Capture the cell that displays the provided text and extract its [x, y] central coordinate. 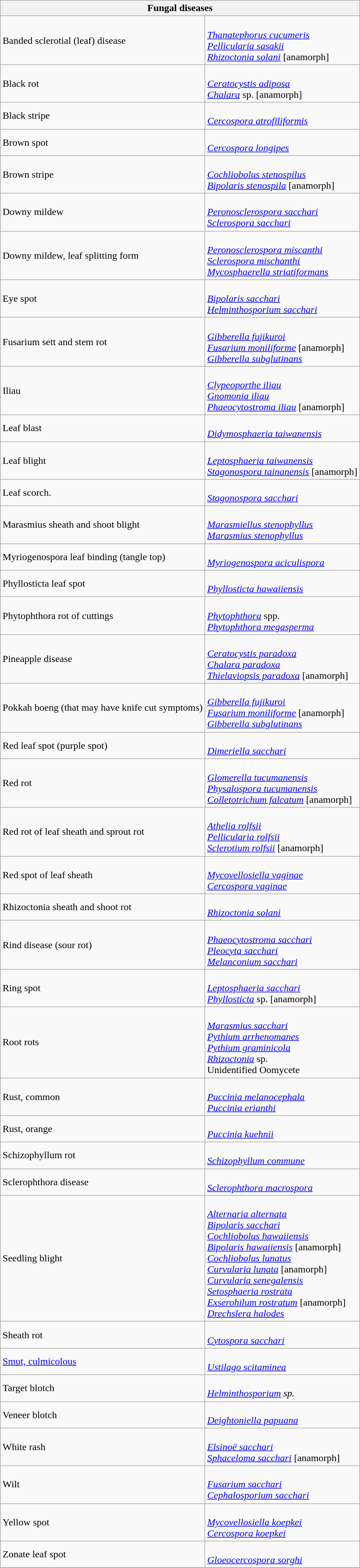
Veneer blotch [103, 1415]
Leptosphaeria taiwanensis Stagonospora tainanensis [anamorph] [282, 460]
Cochliobolus stenospilus Bipolaris stenospila [anamorph] [282, 174]
Red leaf spot (purple spot) [103, 745]
Gloeocercospora sorghi [282, 1554]
Root rots [103, 1042]
Rust, common [103, 1096]
Leaf blast [103, 428]
Fungal diseases [180, 8]
Phaeocytostroma sacchari Pleocyta sacchari Melanconium sacchari [282, 945]
Marasmius sheath and shoot blight [103, 525]
Red rot of leaf sheath and sprout rot [103, 832]
Yellow spot [103, 1522]
Downy mildew, leaf splitting form [103, 255]
Ustilago scitaminea [282, 1362]
Pokkah boeng (that may have knife cut symptoms) [103, 707]
Seedling blight [103, 1258]
Sclerophthora macrospora [282, 1182]
Didymosphaeria taiwanensis [282, 428]
Banded sclerotial (leaf) disease [103, 40]
Ceratocystis adiposa Chalara sp. [anamorph] [282, 84]
Glomerella tucumanensis Physalospora tucumanensis Colletotrichum falcatum [anamorph] [282, 783]
Sclerophthora disease [103, 1182]
Ring spot [103, 988]
Red spot of leaf sheath [103, 875]
Marasmiellus stenophyllus Marasmius stenophyllus [282, 525]
Rhizoctonia solani [282, 907]
Zonate leaf spot [103, 1554]
Mycovellosiella vaginae Cercospora vaginae [282, 875]
Stagonospora sacchari [282, 493]
Cercospora atrofiliformis [282, 115]
Rhizoctonia sheath and shoot rot [103, 907]
Phyllosticta hawaiiensis [282, 584]
Phytophthora rot of cuttings [103, 616]
Rust, orange [103, 1129]
Clypeoporthe iliau Gnomonia iliau Phaeocytostroma iliau [anamorph] [282, 391]
Brown spot [103, 142]
Elsinoë sacchari Sphaceloma sacchari [anamorph] [282, 1447]
Leaf blight [103, 460]
Wilt [103, 1484]
Phyllosticta leaf spot [103, 584]
Schizophyllum rot [103, 1155]
Helminthosporium sp. [282, 1388]
Red rot [103, 783]
Downy mildew [103, 212]
Eye spot [103, 298]
Mycovellosiella koepkei Cercospora koepkei [282, 1522]
Fusarium sacchari Cephalosporium sacchari [282, 1484]
Peronosclerospora miscanthi Sclerospora mischanthi Mycosphaerella striatiformans [282, 255]
Leaf scorch. [103, 493]
Peronosclerospora sacchari Sclerospora sacchari [282, 212]
Iliau [103, 391]
Brown stripe [103, 174]
Schizophyllum commune [282, 1155]
White rash [103, 1447]
Myriogenospora leaf binding (tangle top) [103, 557]
Marasmius sacchari Pythium arrhenomanes Pythium graminicola Rhizoctonia sp. Unidentified Oomycete [282, 1042]
Smut, culmicolous [103, 1362]
Rind disease (sour rot) [103, 945]
Cercospora longipes [282, 142]
Leptosphaeria sacchari Phyllosticta sp. [anamorph] [282, 988]
Bipolaris sacchari Helminthosporium sacchari [282, 298]
Sheath rot [103, 1335]
Athelia rolfsii Pellicularia rolfsii Sclerotium rolfsii [anamorph] [282, 832]
Target blotch [103, 1388]
Puccinia melanocephala Puccinia erianthi [282, 1096]
Fusarium sett and stem rot [103, 341]
Phytophthora spp. Phytophthora megasperma [282, 616]
Cytospora sacchari [282, 1335]
Myriogenospora aciculispora [282, 557]
Dimeriella sacchari [282, 745]
Black stripe [103, 115]
Ceratocystis paradoxa Chalara paradoxa Thielaviopsis paradoxa [anamorph] [282, 659]
Thanatephorus cucumeris Pellicularia sasakii Rhizoctonia solani [anamorph] [282, 40]
Puccinia kuehnii [282, 1129]
Black rot [103, 84]
Pineapple disease [103, 659]
Deightoniella papuana [282, 1415]
